Capture the cell that displays the provided text and extract its (X, Y) central coordinate. 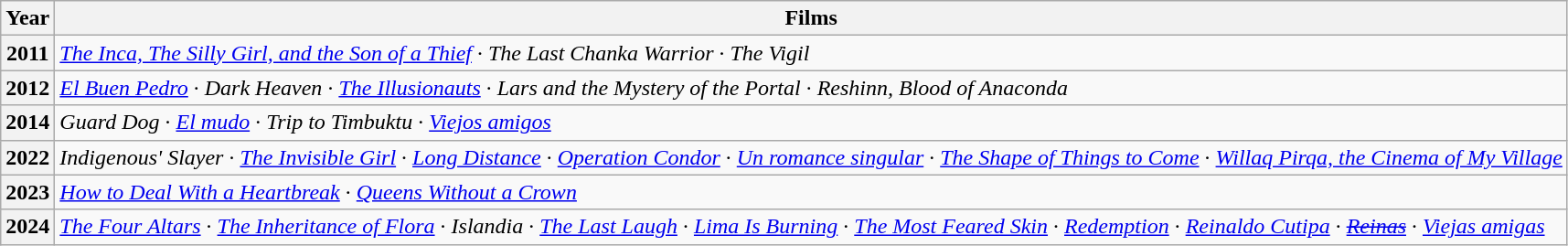
The Inca, The Silly Girl, and the Son of a Thief · The Last Chanka Warrior · The Vigil (812, 53)
2014 (27, 123)
2023 (27, 192)
Guard Dog · El mudo · Trip to Timbuktu · Viejos amigos (812, 123)
Films (812, 18)
2024 (27, 227)
How to Deal With a Heartbreak · Queens Without a Crown (812, 192)
Year (27, 18)
2022 (27, 157)
2012 (27, 88)
2011 (27, 53)
El Buen Pedro · Dark Heaven · The Illusionauts · Lars and the Mystery of the Portal · Reshinn, Blood of Anaconda (812, 88)
